From the cell containing the given text, extract its center point as [X, Y] coordinate. 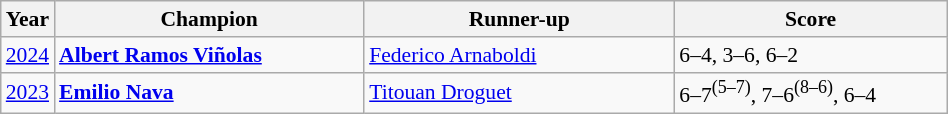
2023 [28, 92]
Year [28, 19]
Titouan Droguet [519, 92]
Federico Arnaboldi [519, 55]
Albert Ramos Viñolas [209, 55]
Emilio Nava [209, 92]
Runner-up [519, 19]
Champion [209, 19]
6–7(5–7), 7–6(8–6), 6–4 [810, 92]
6–4, 3–6, 6–2 [810, 55]
2024 [28, 55]
Score [810, 19]
